Extract the (X, Y) coordinate from the center of the cell holding the provided text.  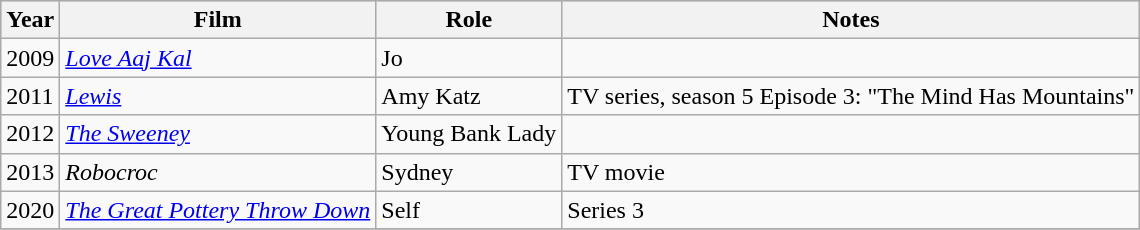
Jo (469, 58)
2011 (30, 96)
Film (218, 20)
TV series, season 5 Episode 3: "The Mind Has Mountains" (851, 96)
2009 (30, 58)
2012 (30, 134)
Sydney (469, 172)
Lewis (218, 96)
Amy Katz (469, 96)
Young Bank Lady (469, 134)
The Sweeney (218, 134)
Robocroc (218, 172)
The Great Pottery Throw Down (218, 210)
Role (469, 20)
Love Aaj Kal (218, 58)
Series 3 (851, 210)
Notes (851, 20)
2013 (30, 172)
Self (469, 210)
TV movie (851, 172)
2020 (30, 210)
Year (30, 20)
